For the text-containing cell, return its midpoint in (x, y) coordinate format. 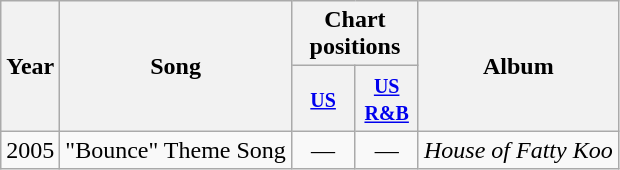
US R&B (387, 98)
Year (30, 66)
House of Fatty Koo (518, 150)
"Bounce" Theme Song (176, 150)
Song (176, 66)
2005 (30, 150)
US (323, 98)
Album (518, 66)
Chartpositions (354, 34)
